Extract the [x, y] coordinate from the center of the cell holding the provided text.  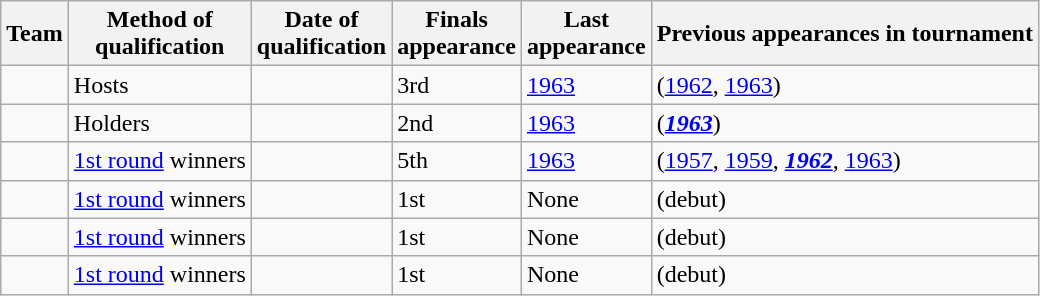
Previous appearances in tournament [844, 34]
Method ofqualification [160, 34]
2nd [457, 123]
Hosts [160, 85]
Date ofqualification [321, 34]
Holders [160, 123]
5th [457, 161]
(1962, 1963) [844, 85]
Team [35, 34]
Finalsappearance [457, 34]
(1957, 1959, 1962, 1963) [844, 161]
Lastappearance [586, 34]
3rd [457, 85]
(1963) [844, 123]
